For the text-containing cell, return its midpoint in [X, Y] coordinate format. 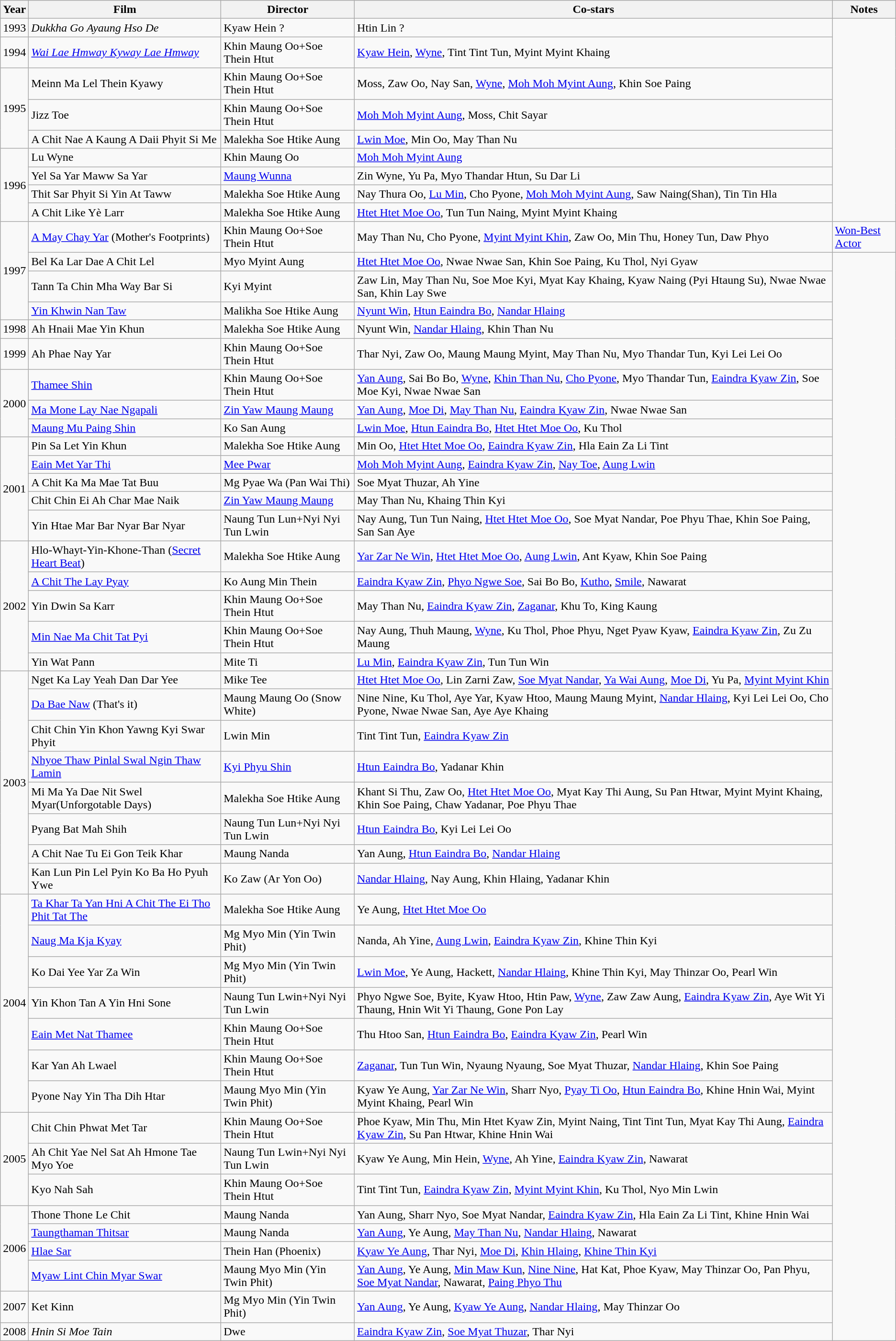
2002 [14, 606]
Pin Sa Let Yin Khun [125, 446]
Phoe Kyaw, Min Thu, Min Htet Kyaw Zin, Myint Naing, Tint Tint Tun, Myat Kay Thi Aung, Eaindra Kyaw Zin, Su Pan Htwar, Khine Hnin Wai [594, 1128]
Lwin Moe, Min Oo, May Than Nu [594, 139]
Phyo Ngwe Soe, Byite, Kyaw Htoo, Htin Paw, Wyne, Zaw Zaw Aung, Eaindra Kyaw Zin, Aye Wit Yi Thaung, Hnin Wit Yi Thaung, Gone Pon Lay [594, 1003]
Khin Maung Oo [288, 157]
Kyaw Ye Aung, Yar Zar Ne Win, Sharr Nyo, Pyay Ti Oo, Htun Eaindra Bo, Khine Hnin Wai, Myint Myint Khaing, Pearl Win [594, 1096]
Lwin Moe, Htun Eaindra Bo, Htet Htet Moe Oo, Ku Thol [594, 428]
Ket Kinn [125, 1307]
1994 [14, 53]
Mike Tee [288, 680]
2001 [14, 489]
Nine Nine, Ku Thol, Aye Yar, Kyaw Htoo, Maung Maung Myint, Nandar Hlaing, Kyi Lei Lei Oo, Cho Pyone, Nwae Nwae San, Aye Aye Khaing [594, 704]
1999 [14, 354]
Eain Met Nat Thamee [125, 1034]
Yan Aung, Sharr Nyo, Soe Myat Nandar, Eaindra Kyaw Zin, Hla Eain Za Li Tint, Khine Hnin Wai [594, 1215]
Tann Ta Chin Mha Way Bar Si [125, 286]
A Chit The Lay Pyay [125, 581]
Jizz Toe [125, 115]
Khant Si Thu, Zaw Oo, Htet Htet Moe Oo, Myat Kay Thi Aung, Su Pan Htwar, Myint Myint Khaing, Khin Soe Paing, Chaw Yadanar, Poe Phyu Thae [594, 798]
Thone Thone Le Chit [125, 1215]
Tint Tint Tun, Eaindra Kyaw Zin [594, 736]
1998 [14, 329]
Zaw Lin, May Than Nu, Soe Moe Kyi, Myat Kay Khaing, Kyaw Naing (Pyi Htaung Su), Nwae Nwae San, Khin Lay Swe [594, 286]
Ko Aung Min Thein [288, 581]
Maung Maung Oo (Snow White) [288, 704]
Tint Tint Tun, Eaindra Kyaw Zin, Myint Myint Khin, Ku Thol, Nyo Min Lwin [594, 1190]
May Than Nu, Cho Pyone, Myint Myint Khin, Zaw Oo, Min Thu, Honey Tun, Daw Phyo [594, 236]
Nay Aung, Thuh Maung, Wyne, Ku Thol, Phoe Phyu, Nget Pyaw Kyaw, Eaindra Kyaw Zin, Zu Zu Maung [594, 637]
Kyaw Ye Aung, Min Hein, Wyne, Ah Yine, Eaindra Kyaw Zin, Nawarat [594, 1159]
Nay Thura Oo, Lu Min, Cho Pyone, Moh Moh Myint Aung, Saw Naing(Shan), Tin Tin Hla [594, 194]
Yan Aung, Ye Aung, May Than Nu, Nandar Hlaing, Nawarat [594, 1233]
Nandar Hlaing, Nay Aung, Khin Hlaing, Yadanar Khin [594, 879]
Hlo-Whayt-Yin-Khone-Than (Secret Heart Beat) [125, 556]
Htet Htet Moe Oo, Tun Tun Naing, Myint Myint Khaing [594, 212]
Mee Pwar [288, 464]
Ma Mone Lay Nae Ngapali [125, 410]
Yan Aung, Ye Aung, Min Maw Kun, Nine Nine, Hat Kat, Phoe Kyaw, May Thinzar Oo, Pan Phyu, Soe Myat Nandar, Nawarat, Paing Phyo Thu [594, 1276]
Zaganar, Tun Tun Win, Nyaung Nyaung, Soe Myat Thuzar, Nandar Hlaing, Khin Soe Paing [594, 1065]
Hnin Si Moe Tain [125, 1331]
Thit Sar Phyit Si Yin At Taww [125, 194]
Pyone Nay Yin Tha Dih Htar [125, 1096]
Thu Htoo San, Htun Eaindra Bo, Eaindra Kyaw Zin, Pearl Win [594, 1034]
Ta Khar Ta Yan Hni A Chit The Ei Tho Phit Tat The [125, 909]
2000 [14, 403]
A Chit Nae A Kaung A Daii Phyit Si Me [125, 139]
1995 [14, 108]
Yin Khwin Nan Taw [125, 311]
Nyunt Win, Htun Eaindra Bo, Nandar Hlaing [594, 311]
2003 [14, 782]
Lu Min, Eaindra Kyaw Zin, Tun Tun Win [594, 662]
2005 [14, 1159]
Naug Ma Kja Kyay [125, 941]
Yin Dwin Sa Karr [125, 606]
Year [14, 10]
Zin Wyne, Yu Pa, Myo Thandar Htun, Su Dar Li [594, 176]
Yan Aung, Moe Di, May Than Nu, Eaindra Kyaw Zin, Nwae Nwae San [594, 410]
Min Oo, Htet Htet Moe Oo, Eaindra Kyaw Zin, Hla Eain Za Li Tint [594, 446]
Moh Moh Myint Aung [594, 157]
Malikha Soe Htike Aung [288, 311]
Maung Mu Paing Shin [125, 428]
Kyi Phyu Shin [288, 767]
Yin Wat Pann [125, 662]
Da Bae Naw (That's it) [125, 704]
1996 [14, 185]
Film [125, 10]
Eaindra Kyaw Zin, Phyo Ngwe Soe, Sai Bo Bo, Kutho, Smile, Nawarat [594, 581]
Lu Wyne [125, 157]
Soe Myat Thuzar, Ah Yine [594, 482]
Taungthaman Thitsar [125, 1233]
1997 [14, 270]
A Chit Like Yè Larr [125, 212]
May Than Nu, Khaing Thin Kyi [594, 501]
Kyaw Ye Aung, Thar Nyi, Moe Di, Khin Hlaing, Khine Thin Kyi [594, 1251]
Yin Htae Mar Bar Nyar Bar Nyar [125, 525]
Co-stars [594, 10]
Yan Aung, Htun Eaindra Bo, Nandar Hlaing [594, 854]
1993 [14, 28]
Won-Best Actor [864, 236]
Lwin Moe, Ye Aung, Hackett, Nandar Hlaing, Khine Thin Kyi, May Thinzar Oo, Pearl Win [594, 972]
Nget Ka Lay Yeah Dan Dar Yee [125, 680]
2006 [14, 1248]
A Chit Ka Ma Mae Tat Buu [125, 482]
Nay Aung, Tun Tun Naing, Htet Htet Moe Oo, Soe Myat Nandar, Poe Phyu Thae, Khin Soe Paing, San San Aye [594, 525]
Ko Zaw (Ar Yon Oo) [288, 879]
Myaw Lint Chin Myar Swar [125, 1276]
Notes [864, 10]
Meinn Ma Lel Thein Kyawy [125, 83]
Nhyoe Thaw Pinlal Swal Ngin Thaw Lamin [125, 767]
Min Nae Ma Chit Tat Pyi [125, 637]
Moh Moh Myint Aung, Eaindra Kyaw Zin, Nay Toe, Aung Lwin [594, 464]
Yan Aung, Ye Aung, Kyaw Ye Aung, Nandar Hlaing, May Thinzar Oo [594, 1307]
Mi Ma Ya Dae Nit Swel Myar(Unforgotable Days) [125, 798]
Kyaw Hein ? [288, 28]
Chit Chin Phwat Met Tar [125, 1128]
Mite Ti [288, 662]
Thar Nyi, Zaw Oo, Maung Maung Myint, May Than Nu, Myo Thandar Tun, Kyi Lei Lei Oo [594, 354]
Chit Chin Yin Khon Yawng Kyi Swar Phyit [125, 736]
Chit Chin Ei Ah Char Mae Naik [125, 501]
2004 [14, 1003]
Thein Han (Phoenix) [288, 1251]
May Than Nu, Eaindra Kyaw Zin, Zaganar, Khu To, King Kaung [594, 606]
Maung Wunna [288, 176]
Lwin Min [288, 736]
Htet Htet Moe Oo, Lin Zarni Zaw, Soe Myat Nandar, Ya Wai Aung, Moe Di, Yu Pa, Myint Myint Khin [594, 680]
Thamee Shin [125, 385]
A May Chay Yar (Mother's Footprints) [125, 236]
A Chit Nae Tu Ei Gon Teik Khar [125, 854]
Nanda, Ah Yine, Aung Lwin, Eaindra Kyaw Zin, Khine Thin Kyi [594, 941]
Wai Lae Hmway Kyway Lae Hmway [125, 53]
Dukkha Go Ayaung Hso De [125, 28]
Eaindra Kyaw Zin, Soe Myat Thuzar, Thar Nyi [594, 1331]
Yin Khon Tan A Yin Hni Sone [125, 1003]
Htun Eaindra Bo, Kyi Lei Lei Oo [594, 829]
Hlae Sar [125, 1251]
Htin Lin ? [594, 28]
Yar Zar Ne Win, Htet Htet Moe Oo, Aung Lwin, Ant Kyaw, Khin Soe Paing [594, 556]
Ah Chit Yae Nel Sat Ah Hmone Tae Myo Yoe [125, 1159]
Ah Hnaii Mae Yin Khun [125, 329]
Kan Lun Pin Lel Pyin Ko Ba Ho Pyuh Ywe [125, 879]
Ko San Aung [288, 428]
Kyi Myint [288, 286]
Kyaw Hein, Wyne, Tint Tint Tun, Myint Myint Khaing [594, 53]
Yan Aung, Sai Bo Bo, Wyne, Khin Than Nu, Cho Pyone, Myo Thandar Tun, Eaindra Kyaw Zin, Soe Moe Kyi, Nwae Nwae San [594, 385]
Bel Ka Lar Dae A Chit Lel [125, 261]
Mg Pyae Wa (Pan Wai Thi) [288, 482]
Htun Eaindra Bo, Yadanar Khin [594, 767]
Director [288, 10]
Ye Aung, Htet Htet Moe Oo [594, 909]
Dwe [288, 1331]
Htet Htet Moe Oo, Nwae Nwae San, Khin Soe Paing, Ku Thol, Nyi Gyaw [594, 261]
Kar Yan Ah Lwael [125, 1065]
Moh Moh Myint Aung, Moss, Chit Sayar [594, 115]
Pyang Bat Mah Shih [125, 829]
2008 [14, 1331]
Myo Myint Aung [288, 261]
Moss, Zaw Oo, Nay San, Wyne, Moh Moh Myint Aung, Khin Soe Paing [594, 83]
Ko Dai Yee Yar Za Win [125, 972]
Yel Sa Yar Maww Sa Yar [125, 176]
Eain Met Yar Thi [125, 464]
Nyunt Win, Nandar Hlaing, Khin Than Nu [594, 329]
Kyo Nah Sah [125, 1190]
Ah Phae Nay Yar [125, 354]
2007 [14, 1307]
